Determine the [X, Y] coordinate at the center of the cell enclosing the given text.  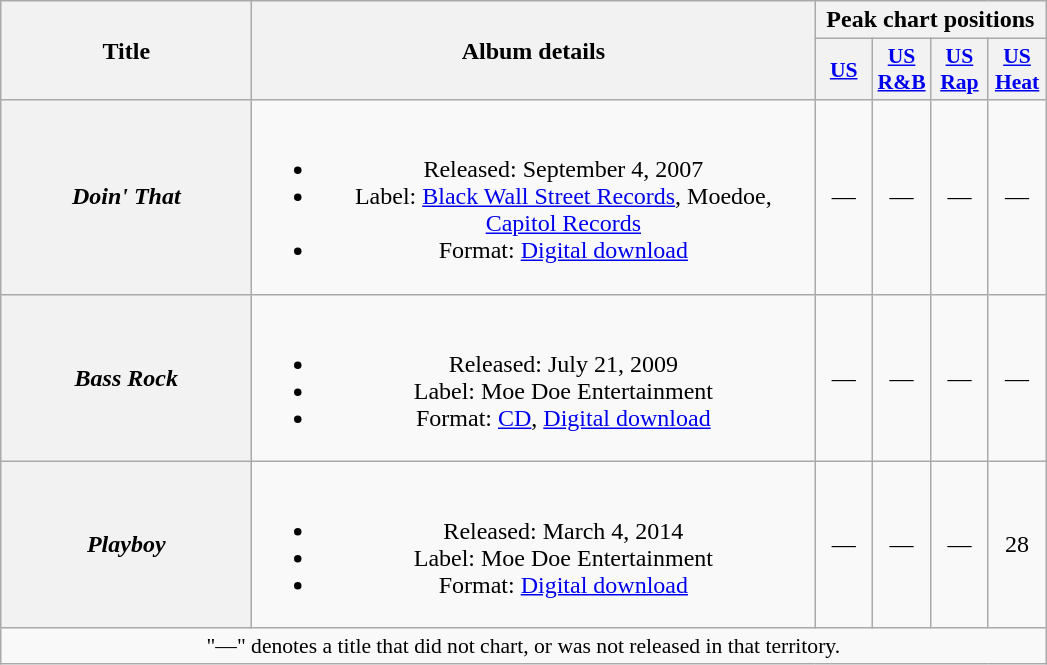
Album details [534, 50]
Title [126, 50]
28 [1017, 544]
Released: March 4, 2014Label: Moe Doe EntertainmentFormat: Digital download [534, 544]
Doin' That [126, 197]
"—" denotes a title that did not chart, or was not released in that territory. [524, 646]
Playboy [126, 544]
US R&B [902, 70]
Released: September 4, 2007Label: Black Wall Street Records, Moedoe, Capitol RecordsFormat: Digital download [534, 197]
US Heat [1017, 70]
US [844, 70]
Released: July 21, 2009Label: Moe Doe EntertainmentFormat: CD, Digital download [534, 378]
Peak chart positions [930, 20]
US Rap [960, 70]
Bass Rock [126, 378]
